Pinpoint the cell where the given text exists, returning its [X, Y] midpoint coordinate. 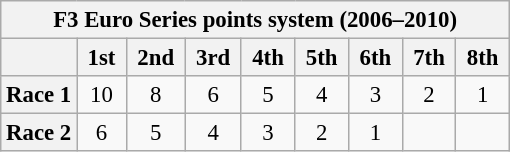
3rd [213, 58]
5th [322, 58]
4th [268, 58]
F3 Euro Series points system (2006–2010) [256, 20]
Race 1 [39, 95]
1st [101, 58]
6th [376, 58]
2nd [156, 58]
10 [101, 95]
7th [429, 58]
8 [156, 95]
Race 2 [39, 133]
8th [483, 58]
